For the text-containing cell, return its midpoint in (X, Y) coordinate format. 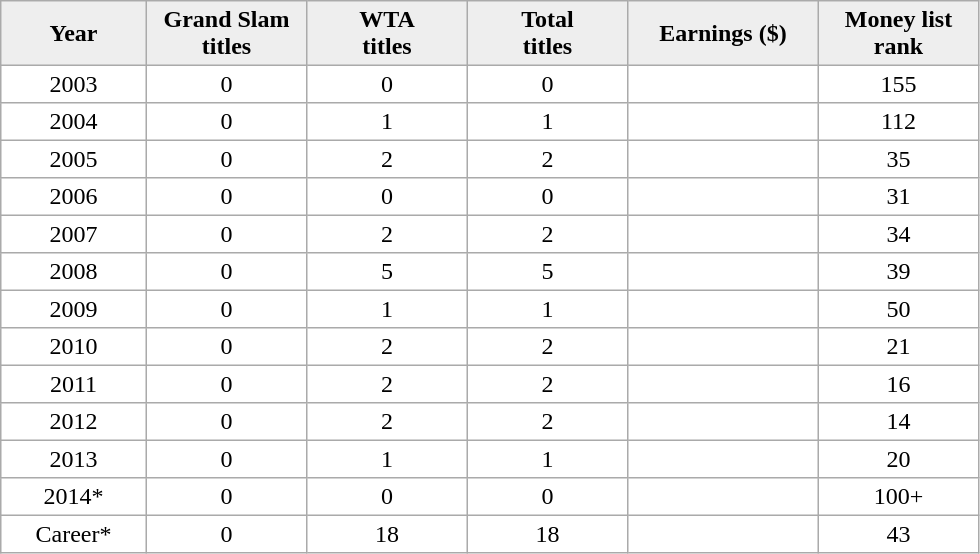
2010 (74, 347)
2008 (74, 272)
Year (74, 33)
Career* (74, 534)
Money list rank (898, 33)
155 (898, 84)
2014* (74, 497)
14 (898, 422)
2009 (74, 309)
100+ (898, 497)
20 (898, 459)
21 (898, 347)
Total titles (547, 33)
2012 (74, 422)
50 (898, 309)
WTA titles (387, 33)
2013 (74, 459)
Grand Slam titles (226, 33)
112 (898, 122)
35 (898, 159)
34 (898, 234)
2005 (74, 159)
2003 (74, 84)
2007 (74, 234)
2006 (74, 197)
31 (898, 197)
2004 (74, 122)
2011 (74, 384)
39 (898, 272)
Earnings ($) (723, 33)
43 (898, 534)
16 (898, 384)
